Capture the cell that displays the provided text and extract its [x, y] central coordinate. 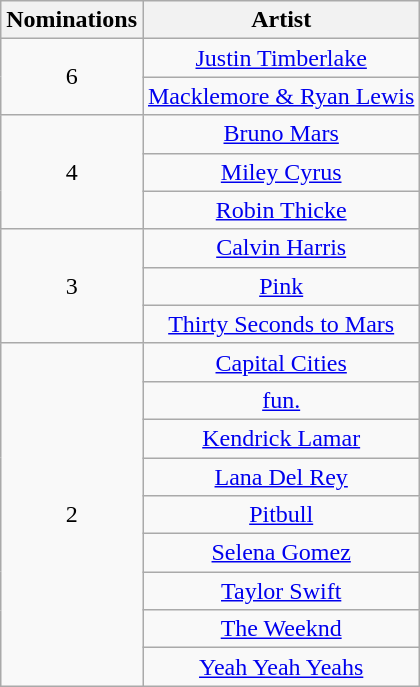
fun. [280, 400]
Pitbull [280, 515]
Nominations [72, 20]
Bruno Mars [280, 134]
Robin Thicke [280, 210]
Macklemore & Ryan Lewis [280, 96]
6 [72, 77]
Capital Cities [280, 362]
3 [72, 286]
Artist [280, 20]
2 [72, 514]
4 [72, 172]
Calvin Harris [280, 248]
Yeah Yeah Yeahs [280, 667]
The Weeknd [280, 629]
Pink [280, 286]
Justin Timberlake [280, 58]
Kendrick Lamar [280, 438]
Taylor Swift [280, 591]
Lana Del Rey [280, 477]
Thirty Seconds to Mars [280, 324]
Miley Cyrus [280, 172]
Selena Gomez [280, 553]
